Determine the (x, y) coordinate at the center of the cell enclosing the given text.  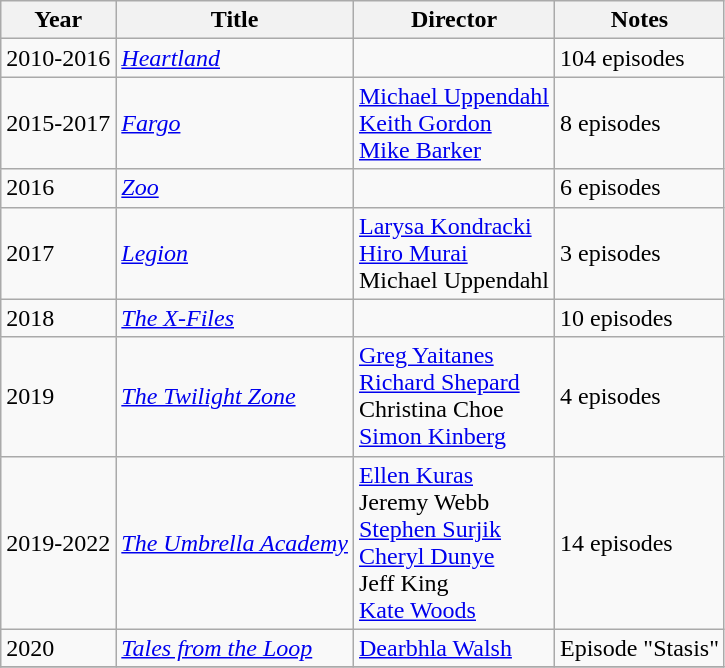
4 episodes (639, 396)
Ellen KurasJeremy WebbStephen SurjikCheryl DunyeJeff KingKate Woods (454, 542)
Director (454, 20)
3 episodes (639, 253)
Episode "Stasis" (639, 648)
2019 (58, 396)
2015-2017 (58, 123)
8 episodes (639, 123)
The Umbrella Academy (235, 542)
2016 (58, 188)
2010-2016 (58, 58)
Dearbhla Walsh (454, 648)
14 episodes (639, 542)
2018 (58, 318)
Greg YaitanesRichard ShepardChristina ChoeSimon Kinberg (454, 396)
2017 (58, 253)
Legion (235, 253)
Larysa KondrackiHiro MuraiMichael Uppendahl (454, 253)
The Twilight Zone (235, 396)
10 episodes (639, 318)
Year (58, 20)
6 episodes (639, 188)
Tales from the Loop (235, 648)
2020 (58, 648)
Title (235, 20)
Fargo (235, 123)
Zoo (235, 188)
The X-Files (235, 318)
2019-2022 (58, 542)
104 episodes (639, 58)
Heartland (235, 58)
Michael UppendahlKeith GordonMike Barker (454, 123)
Notes (639, 20)
